Provide the (X, Y) coordinate of the cell's center where the given text is located.  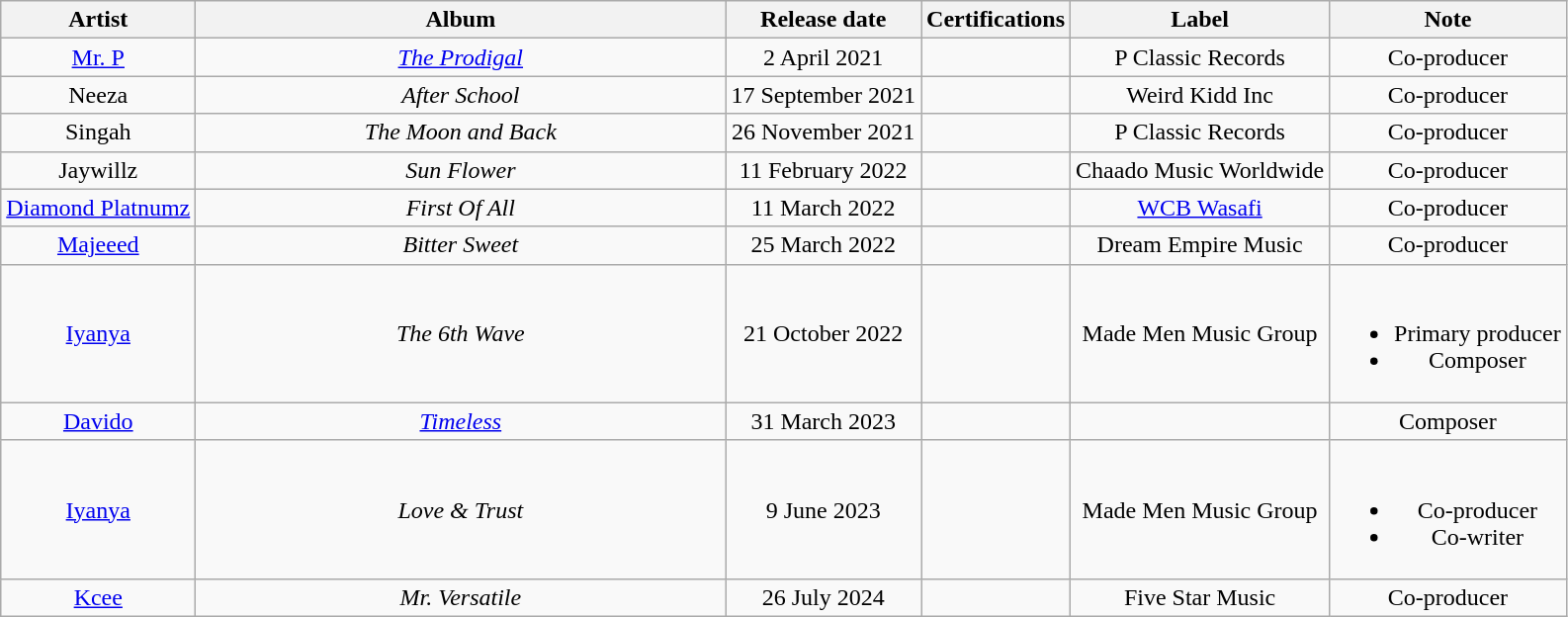
Majeeed (99, 245)
26 November 2021 (824, 132)
Weird Kidd Inc (1200, 95)
Love & Trust (461, 509)
Jaywillz (99, 170)
Composer (1448, 421)
11 March 2022 (824, 208)
11 February 2022 (824, 170)
Chaado Music Worldwide (1200, 170)
Album (461, 20)
21 October 2022 (824, 333)
Note (1448, 20)
Singah (99, 132)
Mr. P (99, 57)
31 March 2023 (824, 421)
Bitter Sweet (461, 245)
Neeza (99, 95)
WCB Wasafi (1200, 208)
Co-producerCo-writer (1448, 509)
2 April 2021 (824, 57)
The 6th Wave (461, 333)
26 July 2024 (824, 597)
Kcee (99, 597)
Timeless (461, 421)
Primary producerComposer (1448, 333)
Davido (99, 421)
17 September 2021 (824, 95)
Five Star Music (1200, 597)
Sun Flower (461, 170)
After School (461, 95)
25 March 2022 (824, 245)
First Of All (461, 208)
Label (1200, 20)
Release date (824, 20)
Dream Empire Music (1200, 245)
The Moon and Back (461, 132)
9 June 2023 (824, 509)
Artist (99, 20)
Certifications (997, 20)
Diamond Platnumz (99, 208)
Mr. Versatile (461, 597)
The Prodigal (461, 57)
